Output the [X, Y] coordinate of the center of the cell containing the given text.  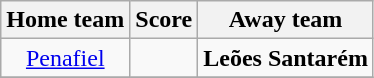
Leões Santarém [286, 58]
Penafiel [66, 58]
Home team [66, 20]
Score [164, 20]
Away team [286, 20]
